Scan for the cell matching the given text and deliver its [X, Y] coordinate at center. 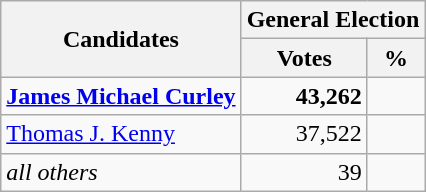
General Election [333, 20]
% [396, 58]
43,262 [304, 96]
all others [121, 172]
39 [304, 172]
Thomas J. Kenny [121, 134]
James Michael Curley [121, 96]
37,522 [304, 134]
Votes [304, 58]
Candidates [121, 39]
